Pinpoint the cell where the given text exists, returning its [x, y] midpoint coordinate. 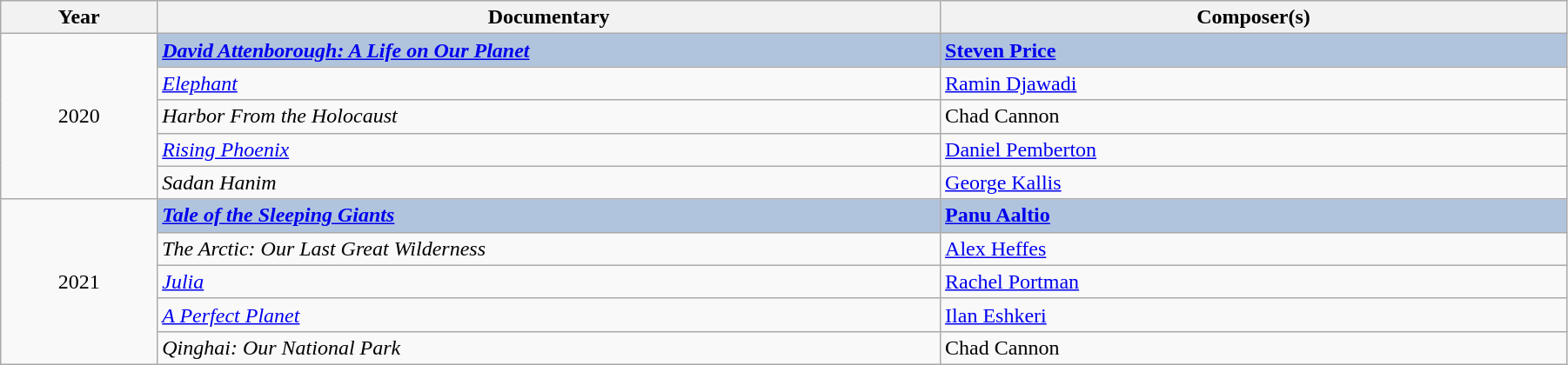
Documentary [549, 17]
Composer(s) [1254, 17]
A Perfect Planet [549, 315]
Alex Heffes [1254, 249]
Julia [549, 282]
David Attenborough: A Life on Our Planet [549, 50]
Rising Phoenix [549, 149]
Ilan Eshkeri [1254, 315]
Daniel Pemberton [1254, 149]
Steven Price [1254, 50]
2020 [79, 116]
Elephant [549, 83]
Sadan Hanim [549, 182]
Tale of the Sleeping Giants [549, 216]
Qinghai: Our National Park [549, 348]
2021 [79, 282]
Harbor From the Holocaust [549, 116]
Rachel Portman [1254, 282]
George Kallis [1254, 182]
The Arctic: Our Last Great Wilderness [549, 249]
Year [79, 17]
Panu Aaltio [1254, 216]
Ramin Djawadi [1254, 83]
